Provide the (x, y) coordinate of the cell's center where the given text is located.  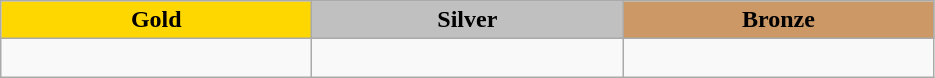
Bronze (778, 20)
Gold (156, 20)
Silver (468, 20)
